For the text-containing cell, return its midpoint in (X, Y) coordinate format. 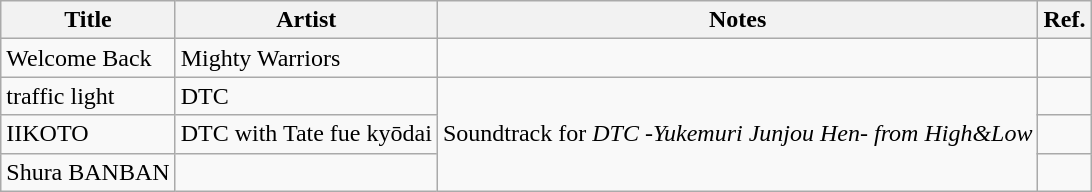
Shura BANBAN (88, 172)
Welcome Back (88, 58)
IIKOTO (88, 134)
traffic light (88, 96)
Mighty Warriors (306, 58)
Notes (738, 20)
Ref. (1064, 20)
Soundtrack for DTC -Yukemuri Junjou Hen- from High&Low (738, 134)
Artist (306, 20)
Title (88, 20)
DTC (306, 96)
DTC with Tate fue kyōdai (306, 134)
